Extract the [X, Y] coordinate from the center of the cell holding the provided text.  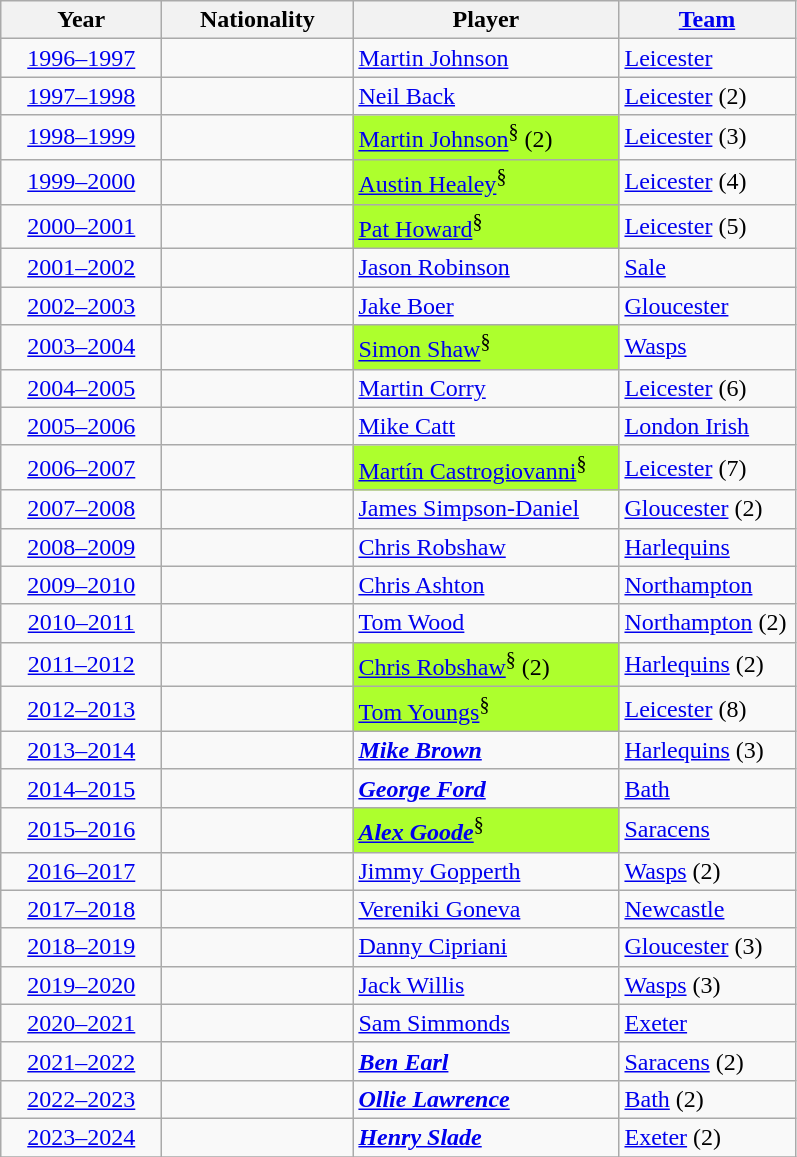
2023–2024 [82, 1137]
Year [82, 20]
Austin Healey§ [486, 182]
2003–2004 [82, 348]
Henry Slade [486, 1137]
Jimmy Gopperth [486, 871]
2004–2005 [82, 388]
Pat Howard§ [486, 226]
Jake Boer [486, 306]
Harlequins (3) [707, 750]
Nationality [258, 20]
Leicester (4) [707, 182]
Leicester (6) [707, 388]
Sam Simmonds [486, 1023]
2019–2020 [82, 985]
1996–1997 [82, 58]
2017–2018 [82, 909]
2022–2023 [82, 1099]
2008–2009 [82, 547]
Chris Robshaw [486, 547]
2005–2006 [82, 426]
Mike Brown [486, 750]
Martin Johnson [486, 58]
2011–2012 [82, 664]
Saracens [707, 830]
Team [707, 20]
1999–2000 [82, 182]
Leicester (7) [707, 468]
2009–2010 [82, 585]
Martin Johnson§ (2) [486, 138]
Wasps [707, 348]
Tom Youngs§ [486, 710]
2014–2015 [82, 788]
Leicester (5) [707, 226]
Player [486, 20]
2021–2022 [82, 1061]
Ben Earl [486, 1061]
Jack Willis [486, 985]
2015–2016 [82, 830]
2000–2001 [82, 226]
James Simpson-Daniel [486, 509]
Tom Wood [486, 623]
2010–2011 [82, 623]
2013–2014 [82, 750]
Ollie Lawrence [486, 1099]
Leicester [707, 58]
Sale [707, 268]
Northampton (2) [707, 623]
Wasps (3) [707, 985]
Leicester (8) [707, 710]
Newcastle [707, 909]
Mike Catt [486, 426]
Gloucester [707, 306]
Martin Corry [486, 388]
Saracens (2) [707, 1061]
2020–2021 [82, 1023]
George Ford [486, 788]
2016–2017 [82, 871]
2012–2013 [82, 710]
Simon Shaw§ [486, 348]
Exeter [707, 1023]
Bath (2) [707, 1099]
Neil Back [486, 96]
Harlequins (2) [707, 664]
Harlequins [707, 547]
2007–2008 [82, 509]
Gloucester (3) [707, 947]
London Irish [707, 426]
Chris Ashton [486, 585]
Northampton [707, 585]
Bath [707, 788]
Jason Robinson [486, 268]
Martín Castrogiovanni§ [486, 468]
1997–1998 [82, 96]
Danny Cipriani [486, 947]
Alex Goode§ [486, 830]
Exeter (2) [707, 1137]
Gloucester (2) [707, 509]
1998–1999 [82, 138]
2018–2019 [82, 947]
Wasps (2) [707, 871]
Leicester (3) [707, 138]
Chris Robshaw§ (2) [486, 664]
2006–2007 [82, 468]
Vereniki Goneva [486, 909]
2001–2002 [82, 268]
2002–2003 [82, 306]
Leicester (2) [707, 96]
